Pinpoint the cell where the given text exists, returning its [x, y] midpoint coordinate. 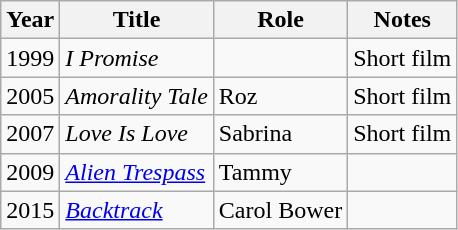
Tammy [280, 172]
Title [137, 20]
2005 [30, 96]
Sabrina [280, 134]
1999 [30, 58]
Roz [280, 96]
Backtrack [137, 210]
Love Is Love [137, 134]
2009 [30, 172]
Notes [402, 20]
Carol Bower [280, 210]
2007 [30, 134]
Year [30, 20]
Role [280, 20]
2015 [30, 210]
I Promise [137, 58]
Alien Trespass [137, 172]
Amorality Tale [137, 96]
